Extract the [x, y] coordinate from the center of the cell holding the provided text.  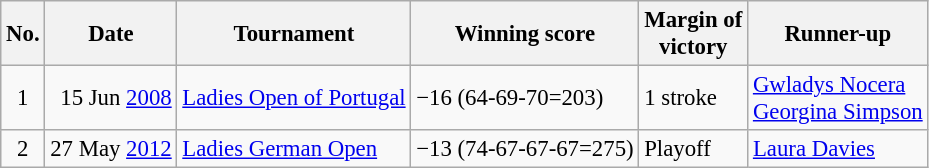
−13 (74-67-67-67=275) [525, 149]
Runner-up [838, 34]
15 Jun 2008 [111, 98]
Margin ofvictory [694, 34]
Gwladys Nocera Georgina Simpson [838, 98]
Ladies Open of Portugal [294, 98]
Date [111, 34]
Laura Davies [838, 149]
1 stroke [694, 98]
1 [23, 98]
−16 (64-69-70=203) [525, 98]
No. [23, 34]
Tournament [294, 34]
Playoff [694, 149]
Ladies German Open [294, 149]
2 [23, 149]
27 May 2012 [111, 149]
Winning score [525, 34]
